Pinpoint the cell where the given text exists, returning its (x, y) midpoint coordinate. 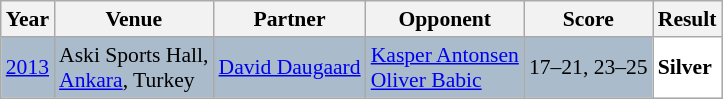
2013 (28, 68)
Opponent (445, 19)
17–21, 23–25 (588, 68)
Partner (289, 19)
Result (688, 19)
Kasper Antonsen Oliver Babic (445, 68)
Aski Sports Hall,Ankara, Turkey (134, 68)
Score (588, 19)
Venue (134, 19)
Year (28, 19)
Silver (688, 68)
David Daugaard (289, 68)
